Pinpoint the cell where the given text exists, returning its (x, y) midpoint coordinate. 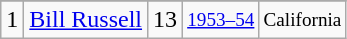
Bill Russell (86, 20)
California (302, 20)
1953–54 (221, 20)
1 (12, 20)
13 (166, 20)
